Search for the cell housing the specified text and yield its [X, Y] center coordinate. 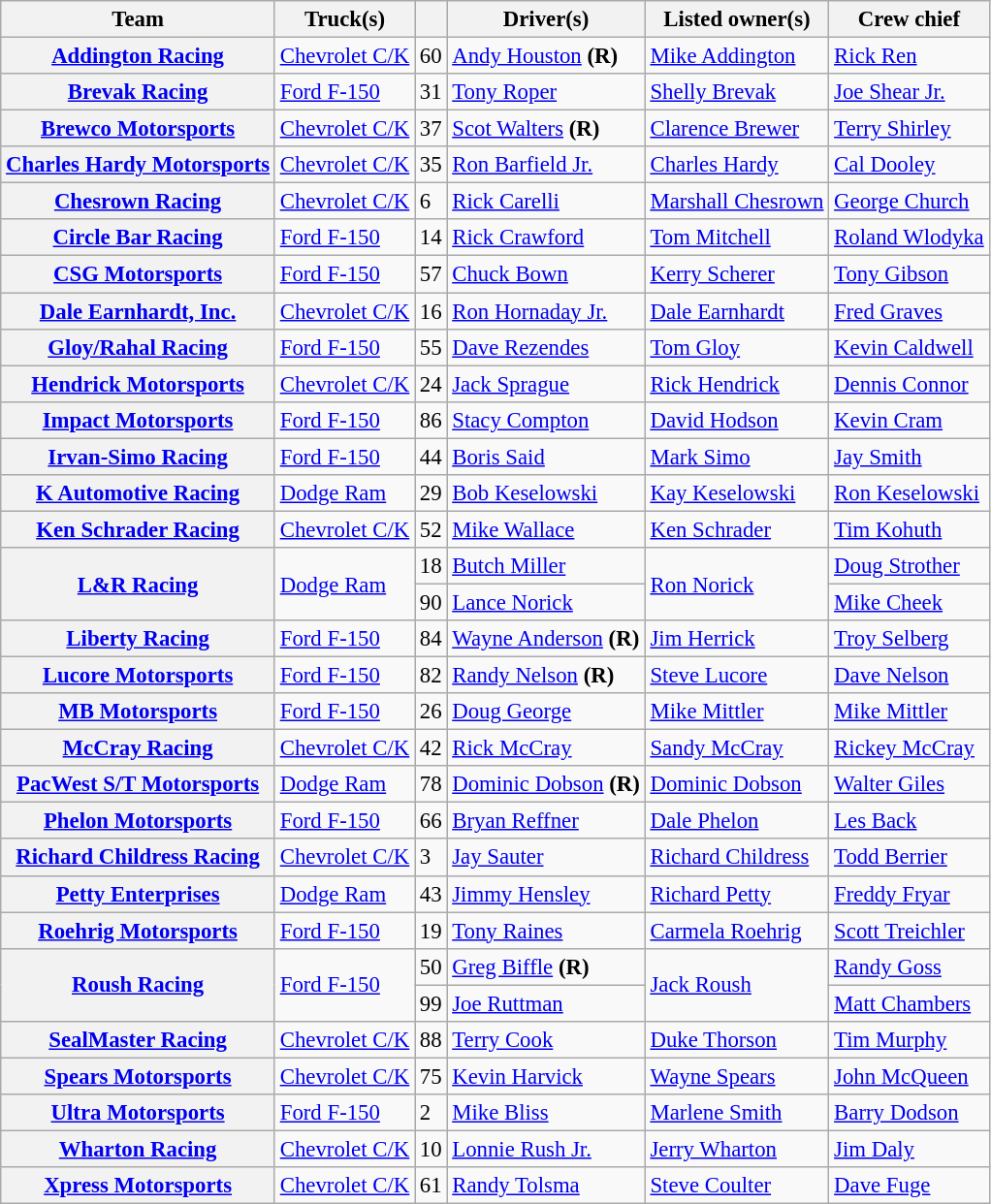
Kay Keselowski [737, 493]
50 [431, 966]
Mark Simo [737, 457]
Phelon Motorsports [138, 821]
Driver(s) [546, 19]
Rick Ren [910, 56]
Jerry Wharton [737, 1149]
Chesrown Racing [138, 202]
Addington Racing [138, 56]
Dale Earnhardt [737, 311]
Clarence Brewer [737, 129]
86 [431, 420]
Joe Shear Jr. [910, 92]
Roland Wlodyka [910, 238]
Tony Gibson [910, 274]
Charles Hardy [737, 165]
Wayne Anderson (R) [546, 639]
Kevin Cram [910, 420]
Butch Miller [546, 566]
Walter Giles [910, 784]
35 [431, 165]
Truck(s) [344, 19]
Carmela Roehrig [737, 931]
Steve Lucore [737, 676]
60 [431, 56]
2 [431, 1113]
Xpress Motorsports [138, 1186]
Freddy Fryar [910, 894]
Wayne Spears [737, 1076]
Jack Roush [737, 985]
PacWest S/T Motorsports [138, 784]
Bob Keselowski [546, 493]
Scot Walters (R) [546, 129]
Jack Sprague [546, 384]
6 [431, 202]
Ron Norick [737, 584]
Doug George [546, 712]
Rick Hendrick [737, 384]
Jim Herrick [737, 639]
Ken Schrader [737, 529]
Barry Dodson [910, 1113]
57 [431, 274]
Marlene Smith [737, 1113]
52 [431, 529]
10 [431, 1149]
3 [431, 858]
Rick McCray [546, 748]
Ron Barfield Jr. [546, 165]
Roehrig Motorsports [138, 931]
42 [431, 748]
Crew chief [910, 19]
Bryan Reffner [546, 821]
Ultra Motorsports [138, 1113]
Joe Ruttman [546, 1003]
Cal Dooley [910, 165]
Mike Cheek [910, 602]
Jay Sauter [546, 858]
Scott Treichler [910, 931]
Tony Raines [546, 931]
Dale Phelon [737, 821]
26 [431, 712]
Lance Norick [546, 602]
McCray Racing [138, 748]
Dominic Dobson (R) [546, 784]
Brevak Racing [138, 92]
Tim Kohuth [910, 529]
19 [431, 931]
Jim Daly [910, 1149]
Jimmy Hensley [546, 894]
24 [431, 384]
29 [431, 493]
Spears Motorsports [138, 1076]
Mike Wallace [546, 529]
CSG Motorsports [138, 274]
Petty Enterprises [138, 894]
K Automotive Racing [138, 493]
44 [431, 457]
MB Motorsports [138, 712]
Brewco Motorsports [138, 129]
Richard Childress [737, 858]
George Church [910, 202]
SealMaster Racing [138, 1040]
Steve Coulter [737, 1186]
Dave Fuge [910, 1186]
Gloy/Rahal Racing [138, 347]
16 [431, 311]
Todd Berrier [910, 858]
Dale Earnhardt, Inc. [138, 311]
Richard Petty [737, 894]
Sandy McCray [737, 748]
Les Back [910, 821]
Liberty Racing [138, 639]
Team [138, 19]
Chuck Bown [546, 274]
Lucore Motorsports [138, 676]
Doug Strother [910, 566]
Roush Racing [138, 985]
Andy Houston (R) [546, 56]
61 [431, 1186]
Mike Bliss [546, 1113]
Wharton Racing [138, 1149]
Ron Hornaday Jr. [546, 311]
Circle Bar Racing [138, 238]
Rickey McCray [910, 748]
Tom Gloy [737, 347]
75 [431, 1076]
66 [431, 821]
Duke Thorson [737, 1040]
Marshall Chesrown [737, 202]
Kerry Scherer [737, 274]
18 [431, 566]
Fred Graves [910, 311]
L&R Racing [138, 584]
Lonnie Rush Jr. [546, 1149]
Tony Roper [546, 92]
Boris Said [546, 457]
90 [431, 602]
Dennis Connor [910, 384]
Impact Motorsports [138, 420]
Rick Crawford [546, 238]
Randy Nelson (R) [546, 676]
Irvan-Simo Racing [138, 457]
Dominic Dobson [737, 784]
82 [431, 676]
Matt Chambers [910, 1003]
55 [431, 347]
Dave Rezendes [546, 347]
Dave Nelson [910, 676]
Tom Mitchell [737, 238]
88 [431, 1040]
Hendrick Motorsports [138, 384]
14 [431, 238]
John McQueen [910, 1076]
99 [431, 1003]
84 [431, 639]
Shelly Brevak [737, 92]
Ron Keselowski [910, 493]
Listed owner(s) [737, 19]
Greg Biffle (R) [546, 966]
Tim Murphy [910, 1040]
Kevin Harvick [546, 1076]
Terry Shirley [910, 129]
37 [431, 129]
Richard Childress Racing [138, 858]
Kevin Caldwell [910, 347]
Troy Selberg [910, 639]
Jay Smith [910, 457]
Randy Tolsma [546, 1186]
Rick Carelli [546, 202]
Randy Goss [910, 966]
Mike Addington [737, 56]
43 [431, 894]
Charles Hardy Motorsports [138, 165]
David Hodson [737, 420]
Stacy Compton [546, 420]
78 [431, 784]
Terry Cook [546, 1040]
Ken Schrader Racing [138, 529]
31 [431, 92]
